Return [x, y] of the center of cell containing provided text 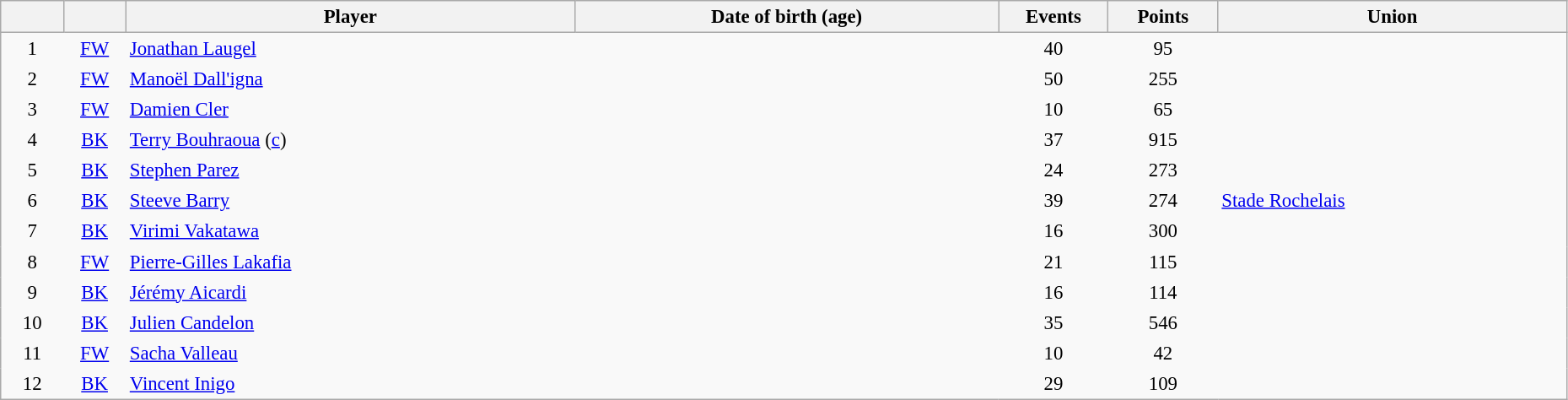
115 [1163, 262]
Stephen Parez [350, 170]
39 [1053, 201]
Manoël Dall'igna [350, 78]
95 [1163, 49]
9 [32, 292]
Terry Bouhraoua (c) [350, 140]
Sacha Valleau [350, 353]
5 [32, 170]
114 [1163, 292]
Stade Rochelais [1393, 201]
Date of birth (age) [786, 17]
11 [32, 353]
274 [1163, 201]
273 [1163, 170]
255 [1163, 78]
Points [1163, 17]
109 [1163, 383]
Union [1393, 17]
Jonathan Laugel [350, 49]
1 [32, 49]
65 [1163, 109]
Julien Candelon [350, 322]
Damien Cler [350, 109]
2 [32, 78]
24 [1053, 170]
8 [32, 262]
7 [32, 231]
Virimi Vakatawa [350, 231]
37 [1053, 140]
Steeve Barry [350, 201]
6 [32, 201]
Jérémy Aicardi [350, 292]
Events [1053, 17]
Player [350, 17]
35 [1053, 322]
29 [1053, 383]
40 [1053, 49]
300 [1163, 231]
4 [32, 140]
50 [1053, 78]
21 [1053, 262]
3 [32, 109]
Pierre-Gilles Lakafia [350, 262]
42 [1163, 353]
546 [1163, 322]
915 [1163, 140]
Vincent Inigo [350, 383]
12 [32, 383]
